Capture the cell that displays the provided text and extract its [x, y] central coordinate. 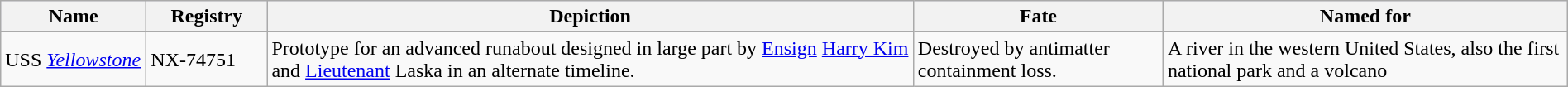
Prototype for an advanced runabout designed in large part by Ensign Harry Kim and Lieutenant Laska in an alternate timeline. [590, 60]
USS Yellowstone [74, 60]
Name [74, 17]
Named for [1365, 17]
A river in the western United States, also the first national park and a volcano [1365, 60]
Depiction [590, 17]
Registry [207, 17]
Fate [1038, 17]
Destroyed by antimatter containment loss. [1038, 60]
NX-74751 [207, 60]
